From the cell containing the given text, extract its center point as (X, Y) coordinate. 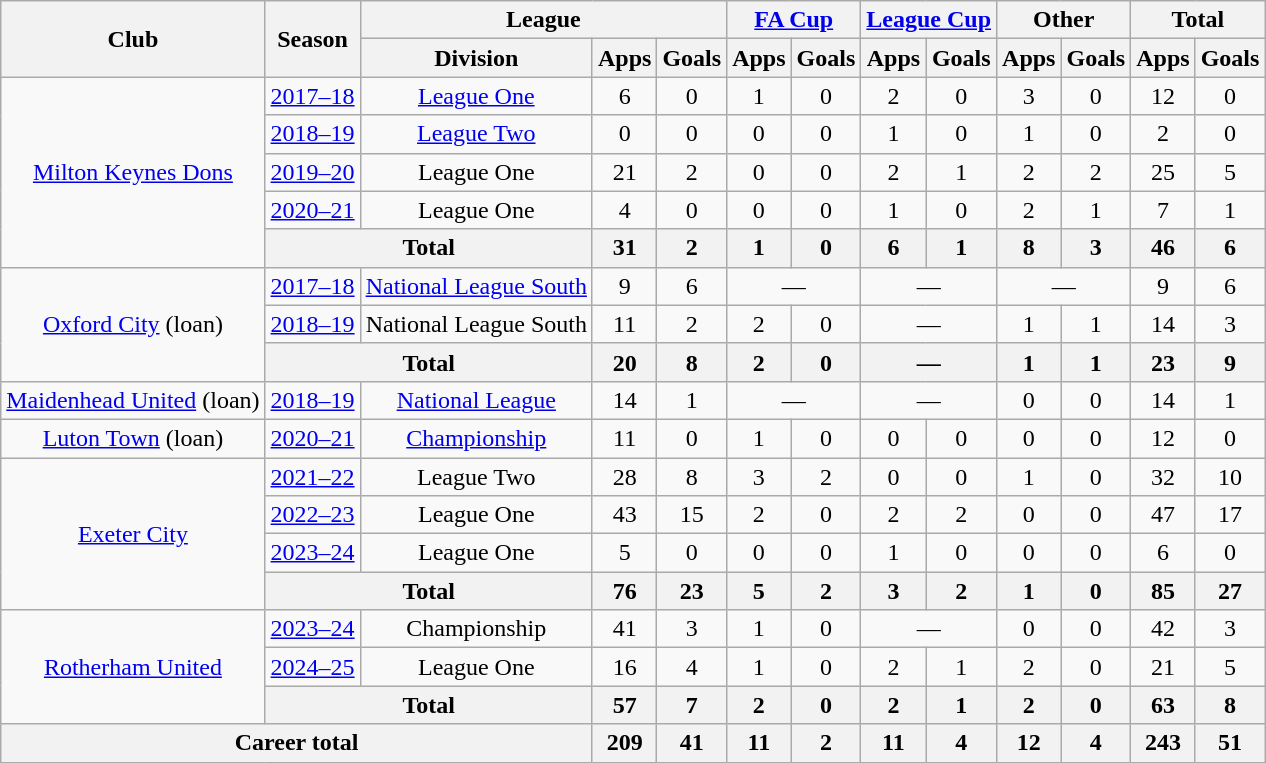
17 (1230, 515)
Other (1064, 20)
Oxford City (loan) (133, 324)
Milton Keynes Dons (133, 172)
Division (476, 58)
Maidenhead United (loan) (133, 400)
16 (624, 667)
National League (476, 400)
Rotherham United (133, 667)
10 (1230, 477)
47 (1163, 515)
15 (692, 515)
27 (1230, 591)
2024–25 (312, 667)
243 (1163, 743)
League (544, 20)
209 (624, 743)
FA Cup (794, 20)
Season (312, 39)
Exeter City (133, 534)
2021–22 (312, 477)
51 (1230, 743)
League Cup (929, 20)
46 (1163, 248)
63 (1163, 705)
2019–20 (312, 172)
32 (1163, 477)
28 (624, 477)
43 (624, 515)
Career total (297, 743)
20 (624, 362)
2022–23 (312, 515)
Club (133, 39)
57 (624, 705)
85 (1163, 591)
25 (1163, 172)
76 (624, 591)
Luton Town (loan) (133, 438)
31 (624, 248)
42 (1163, 629)
